Extract the (x, y) coordinate from the center of the cell holding the provided text.  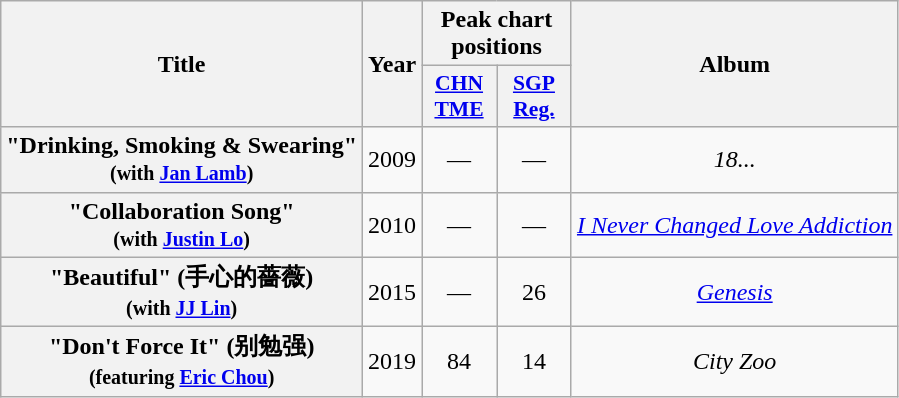
Genesis (734, 292)
City Zoo (734, 362)
Album (734, 64)
"Beautiful" (手心的薔薇)(with JJ Lin) (182, 292)
"Collaboration Song"(with Justin Lo) (182, 224)
SGP Reg. (534, 96)
26 (534, 292)
Title (182, 64)
"Don't Force It" (别勉强)(featuring Eric Chou) (182, 362)
"Drinking, Smoking & Swearing"(with Jan Lamb) (182, 160)
18... (734, 160)
14 (534, 362)
I Never Changed Love Addiction (734, 224)
2010 (392, 224)
Year (392, 64)
CHN TME (460, 96)
2019 (392, 362)
Peak chart positions (497, 34)
84 (460, 362)
2015 (392, 292)
2009 (392, 160)
